Locate the cell with the specified text and output its [x, y] center coordinate. 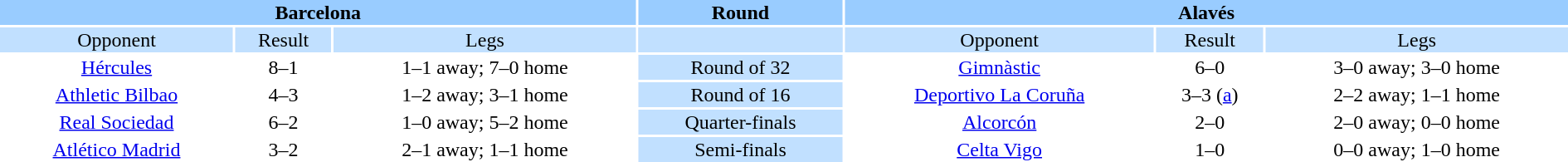
6–0 [1210, 67]
Barcelona [319, 12]
6–2 [284, 122]
1–0 [1210, 150]
Round of 32 [741, 67]
2–1 away; 1–1 home [485, 150]
Round [741, 12]
Quarter-finals [741, 122]
Real Sociedad [116, 122]
1–1 away; 7–0 home [485, 67]
Alavés [1206, 12]
Semi-finals [741, 150]
1–0 away; 5–2 home [485, 122]
2–0 away; 0–0 home [1417, 122]
Celta Vigo [999, 150]
Athletic Bilbao [116, 95]
Gimnàstic [999, 67]
1–2 away; 3–1 home [485, 95]
0–0 away; 1–0 home [1417, 150]
8–1 [284, 67]
Round of 16 [741, 95]
3–2 [284, 150]
3–3 (a) [1210, 95]
2–2 away; 1–1 home [1417, 95]
Atlético Madrid [116, 150]
Deportivo La Coruña [999, 95]
Hércules [116, 67]
4–3 [284, 95]
3–0 away; 3–0 home [1417, 67]
2–0 [1210, 122]
Alcorcón [999, 122]
